Locate the cell with the specified text and output its (x, y) center coordinate. 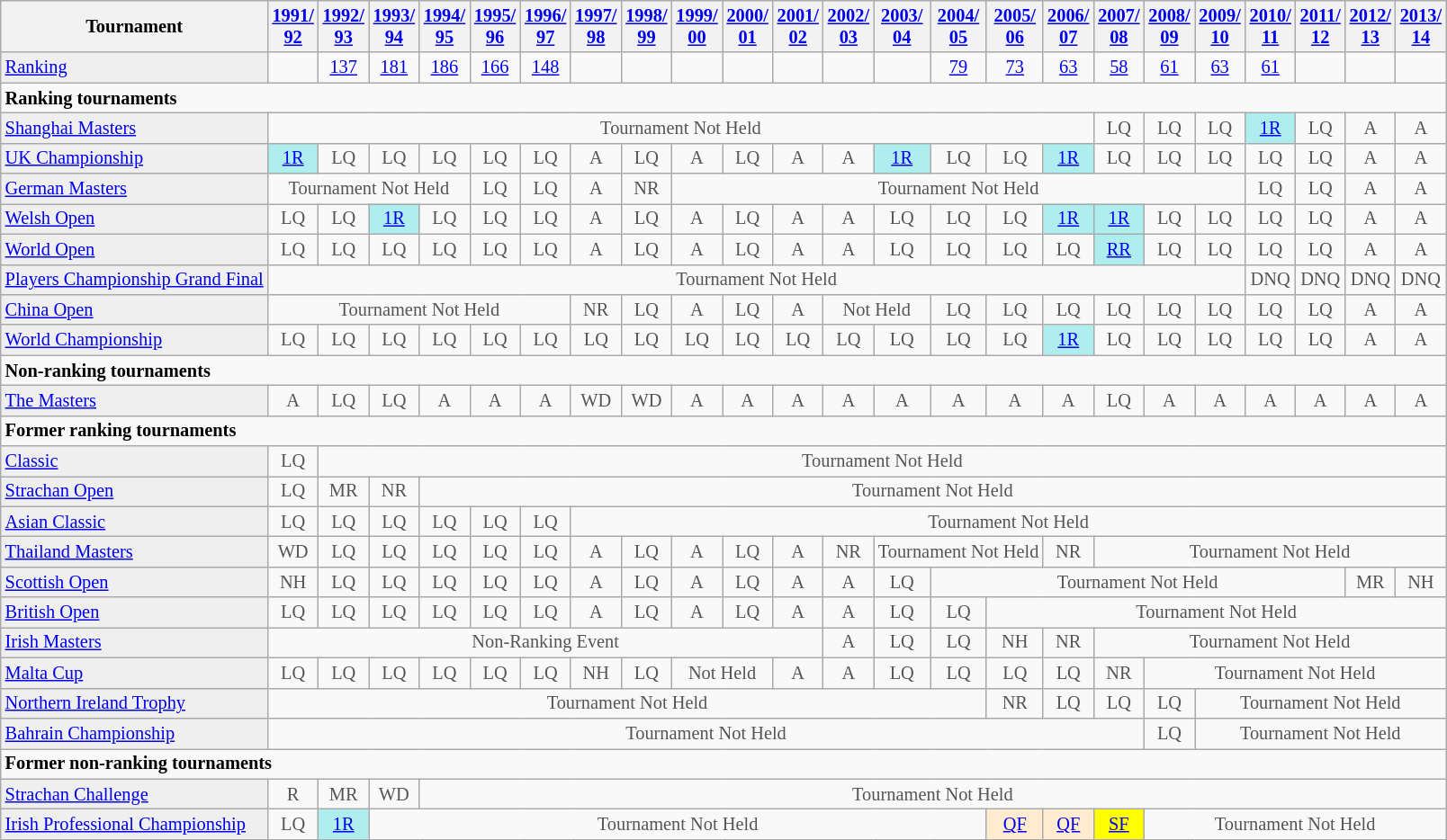
1993/94 (394, 26)
166 (495, 67)
Irish Professional Championship (135, 824)
1995/96 (495, 26)
Shanghai Masters (135, 128)
World Championship (135, 340)
Former ranking tournaments (723, 431)
181 (394, 67)
137 (344, 67)
2004/05 (959, 26)
Welsh Open (135, 219)
German Masters (135, 189)
China Open (135, 309)
RR (1119, 249)
73 (1015, 67)
British Open (135, 612)
Irish Masters (135, 642)
2008/09 (1169, 26)
Thailand Masters (135, 551)
Tournament (135, 26)
Non-Ranking Event (545, 642)
2009/10 (1220, 26)
2005/06 (1015, 26)
148 (545, 67)
2012/13 (1371, 26)
1991/92 (293, 26)
R (293, 794)
2003/04 (902, 26)
2011/12 (1321, 26)
Players Championship Grand Final (135, 280)
186 (445, 67)
Strachan Challenge (135, 794)
1996/97 (545, 26)
2006/07 (1068, 26)
World Open (135, 249)
Malta Cup (135, 673)
1998/99 (646, 26)
Asian Classic (135, 522)
Strachan Open (135, 491)
Bahrain Championship (135, 733)
1997/98 (596, 26)
2002/03 (849, 26)
2001/02 (798, 26)
Ranking tournaments (723, 98)
The Masters (135, 400)
58 (1119, 67)
1994/95 (445, 26)
UK Championship (135, 158)
2013/14 (1421, 26)
Classic (135, 461)
Scottish Open (135, 582)
2010/11 (1271, 26)
Former non-ranking tournaments (723, 764)
SF (1119, 824)
1992/93 (344, 26)
Northern Ireland Trophy (135, 703)
1999/00 (697, 26)
Non-ranking tournaments (723, 371)
79 (959, 67)
Ranking (135, 67)
2000/01 (748, 26)
2007/08 (1119, 26)
